Locate the cell with the specified text and output its (x, y) center coordinate. 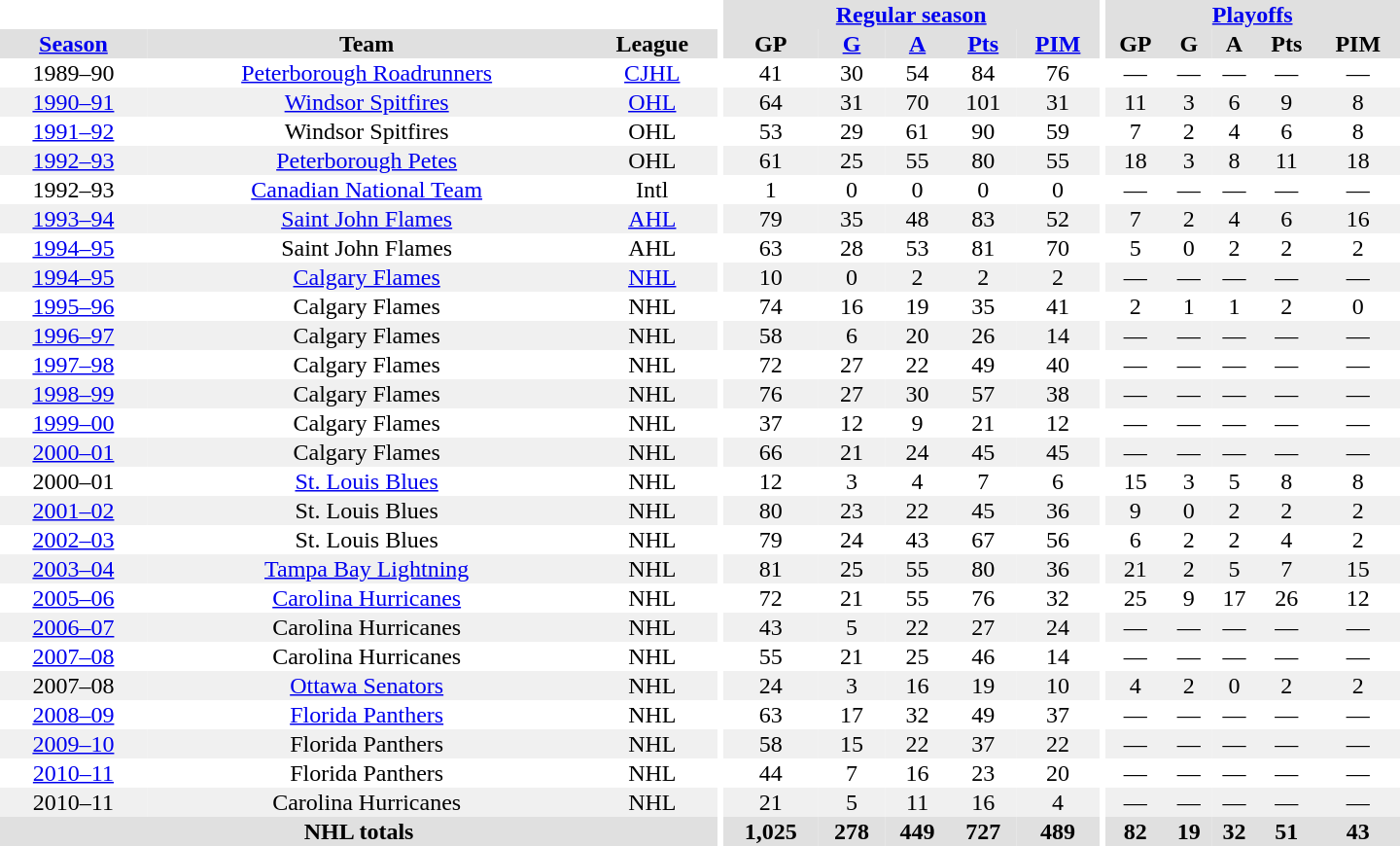
727 (983, 831)
2003–04 (74, 569)
1,025 (770, 831)
46 (983, 656)
1998–99 (74, 394)
Season (74, 44)
Canadian National Team (367, 190)
Peterborough Roadrunners (367, 73)
66 (770, 452)
1995–96 (74, 306)
Ottawa Senators (367, 686)
59 (1058, 131)
48 (918, 219)
Playoffs (1252, 15)
54 (918, 73)
278 (852, 831)
83 (983, 219)
38 (1058, 394)
82 (1136, 831)
2005–06 (74, 598)
74 (770, 306)
1989–90 (74, 73)
CJHL (651, 73)
1997–98 (74, 365)
1991–92 (74, 131)
1999–00 (74, 423)
2008–09 (74, 715)
Peterborough Petes (367, 160)
Intl (651, 190)
40 (1058, 365)
2009–10 (74, 744)
56 (1058, 540)
Team (367, 44)
51 (1287, 831)
29 (852, 131)
28 (852, 248)
Tampa Bay Lightning (367, 569)
57 (983, 394)
1996–97 (74, 335)
1990–91 (74, 102)
52 (1058, 219)
NHL totals (359, 831)
90 (983, 131)
449 (918, 831)
2006–07 (74, 627)
101 (983, 102)
1993–94 (74, 219)
489 (1058, 831)
44 (770, 773)
League (651, 44)
64 (770, 102)
2002–03 (74, 540)
67 (983, 540)
2001–02 (74, 511)
Regular season (911, 15)
84 (983, 73)
